Extract the (x, y) coordinate from the center of the cell holding the provided text.  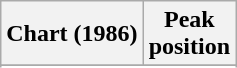
Peakposition (189, 34)
Chart (1986) (72, 34)
